Provide the (x, y) coordinate of the cell's center where the given text is located.  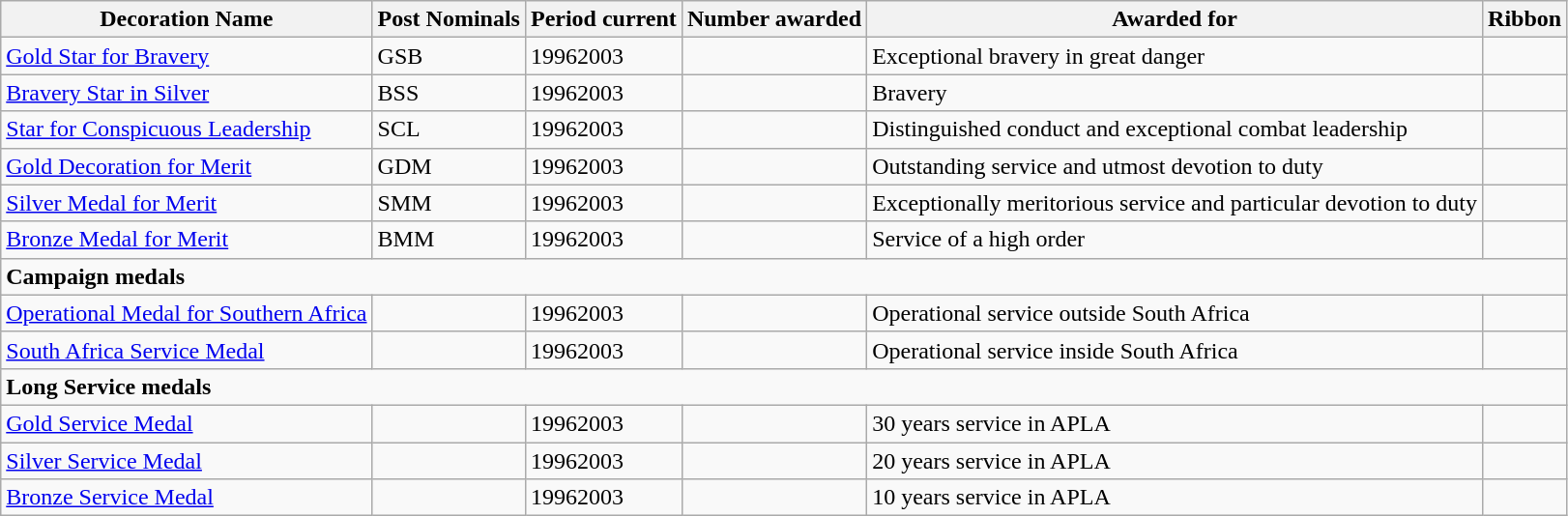
10 years service in APLA (1176, 498)
Bronze Medal for Merit (187, 240)
Service of a high order (1176, 240)
Gold Decoration for Merit (187, 166)
BSS (449, 93)
SMM (449, 203)
Bravery Star in Silver (187, 93)
South Africa Service Medal (187, 350)
Silver Service Medal (187, 461)
Long Service medals (784, 387)
Period current (603, 19)
Bravery (1176, 93)
Exceptional bravery in great danger (1176, 56)
GDM (449, 166)
Exceptionally meritorious service and particular devotion to duty (1176, 203)
Distinguished conduct and exceptional combat leadership (1176, 129)
Campaign medals (784, 276)
20 years service in APLA (1176, 461)
Gold Service Medal (187, 423)
SCL (449, 129)
Bronze Service Medal (187, 498)
Star for Conspicuous Leadership (187, 129)
Gold Star for Bravery (187, 56)
Number awarded (773, 19)
Operational service outside South Africa (1176, 313)
BMM (449, 240)
30 years service in APLA (1176, 423)
Operational Medal for Southern Africa (187, 313)
Silver Medal for Merit (187, 203)
Outstanding service and utmost devotion to duty (1176, 166)
Ribbon (1525, 19)
Awarded for (1176, 19)
GSB (449, 56)
Operational service inside South Africa (1176, 350)
Post Nominals (449, 19)
Decoration Name (187, 19)
